Detect which cell encompasses the target text, then output its [x, y] center coordinate. 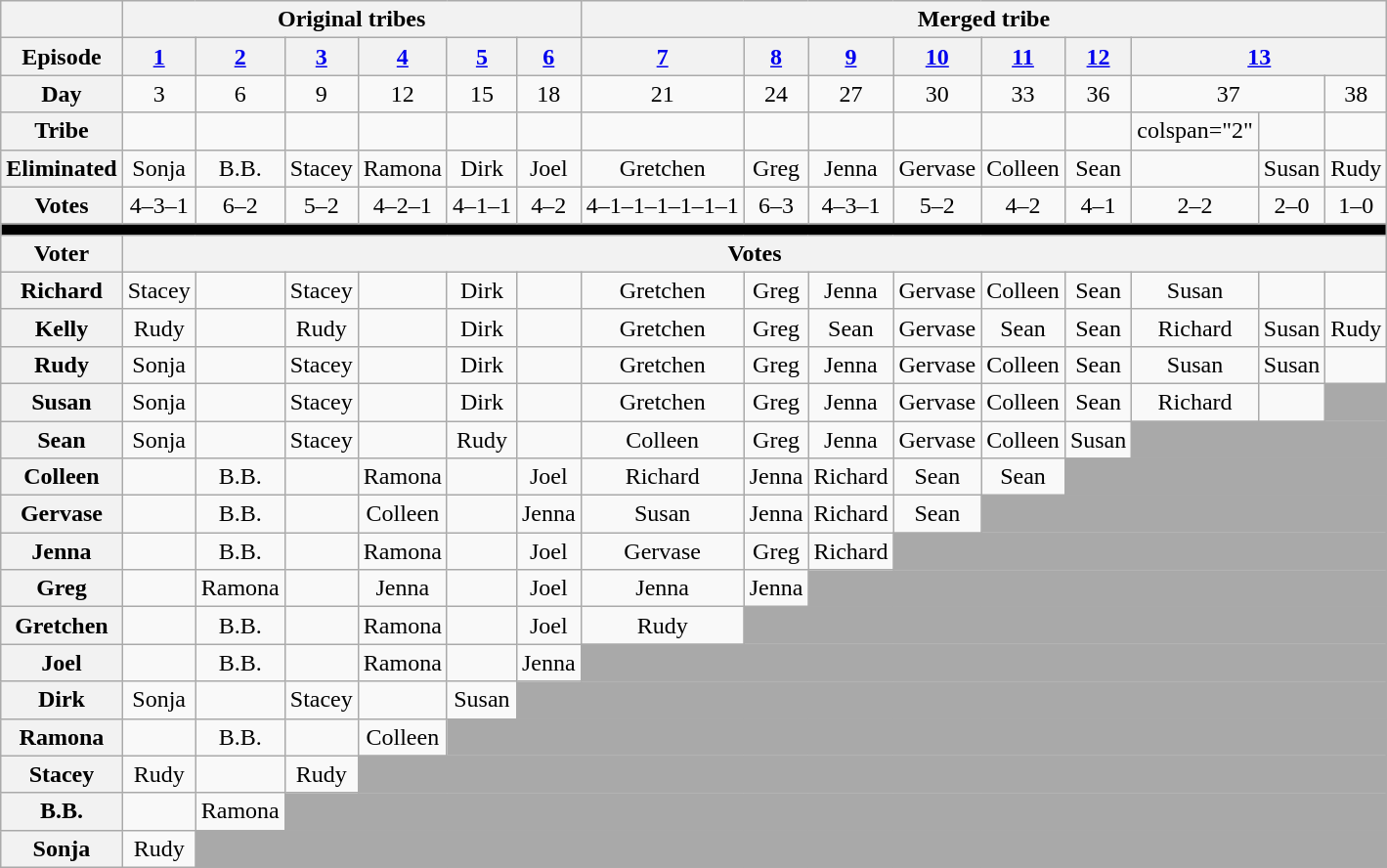
11 [1023, 57]
13 [1259, 57]
38 [1357, 94]
Eliminated [62, 168]
2 [240, 57]
Day [62, 94]
15 [481, 94]
18 [548, 94]
2–0 [1291, 205]
7 [663, 57]
1 [158, 57]
Original tribes [352, 20]
Voter [62, 253]
4–1 [1098, 205]
21 [663, 94]
1–0 [1357, 205]
Merged tribe [983, 20]
4 [403, 57]
37 [1229, 94]
4–2–1 [403, 205]
Episode [62, 57]
5 [481, 57]
8 [776, 57]
4–1–1 [481, 205]
10 [937, 57]
6–3 [776, 205]
33 [1023, 94]
36 [1098, 94]
4–1–1–1–1–1–1 [663, 205]
Kelly [62, 327]
colspan="2" [1195, 131]
24 [776, 94]
Tribe [62, 131]
2–2 [1195, 205]
6–2 [240, 205]
27 [850, 94]
30 [937, 94]
